Scan for the cell matching the given text and deliver its [X, Y] coordinate at center. 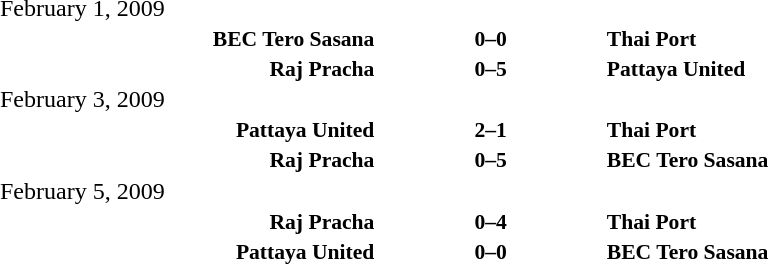
2–1 [490, 130]
0–0 [490, 38]
0–4 [490, 222]
